Capture the cell that displays the provided text and extract its (x, y) central coordinate. 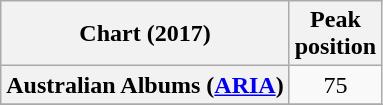
Peak position (335, 34)
75 (335, 85)
Australian Albums (ARIA) (145, 85)
Chart (2017) (145, 34)
